Capture the cell that displays the provided text and extract its (X, Y) central coordinate. 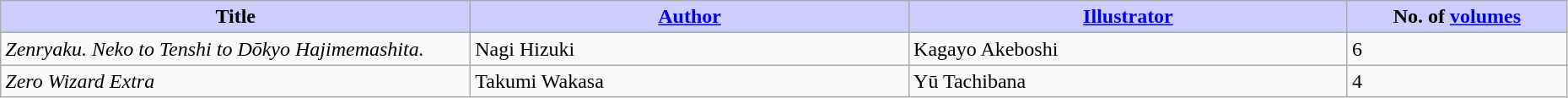
Yū Tachibana (1129, 81)
No. of volumes (1457, 17)
Takumi Wakasa (690, 81)
Zenryaku. Neko to Tenshi to Dōkyo Hajimemashita. (236, 49)
Zero Wizard Extra (236, 81)
Illustrator (1129, 17)
Title (236, 17)
Kagayo Akeboshi (1129, 49)
Nagi Hizuki (690, 49)
4 (1457, 81)
Author (690, 17)
6 (1457, 49)
